Determine the (X, Y) coordinate at the center of the cell enclosing the given text.  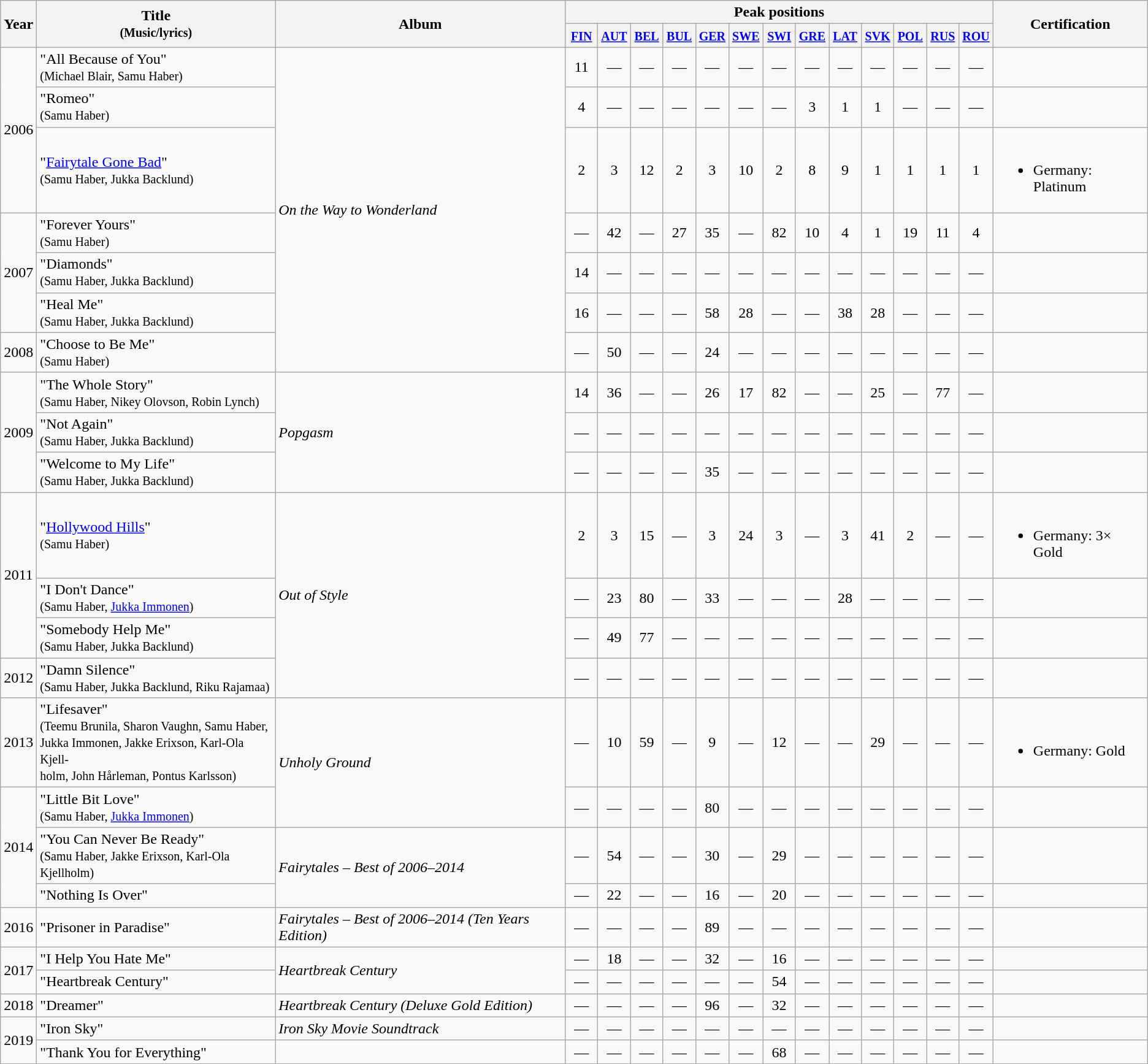
GRE (812, 36)
2016 (18, 927)
2018 (18, 1005)
Fairytales – Best of 2006–2014 (Ten Years Edition) (421, 927)
POL (910, 36)
49 (614, 638)
BUL (679, 36)
"Forever Yours" (Samu Haber) (156, 233)
"Nothing Is Over" (156, 895)
"Hollywood Hills" (Samu Haber) (156, 535)
Fairytales – Best of 2006–2014 (421, 867)
"Iron Sky" (156, 1028)
"Lifesaver" (Teemu Brunila, Sharon Vaughn, Samu Haber, Jukka Immonen, Jakke Erixson, Karl-Ola Kjell-holm, John Hårleman, Pontus Karlsson) (156, 743)
On the Way to Wonderland (421, 210)
2012 (18, 678)
42 (614, 233)
Heartbreak Century (421, 970)
"Prisoner in Paradise" (156, 927)
17 (746, 392)
27 (679, 233)
2014 (18, 848)
"Romeo" (Samu Haber) (156, 107)
Iron Sky Movie Soundtrack (421, 1028)
15 (646, 535)
"Little Bit Love" (Samu Haber, Jukka Immonen) (156, 807)
Popgasm (421, 432)
18 (614, 959)
Unholy Ground (421, 763)
68 (779, 1052)
Title (Music/lyrics) (156, 24)
"Heartbreak Century" (156, 982)
RUS (943, 36)
59 (646, 743)
33 (712, 599)
AUT (614, 36)
25 (878, 392)
"Fairytale Gone Bad" (Samu Haber, Jukka Backlund) (156, 170)
FIN (581, 36)
8 (812, 170)
"I Don't Dance" (Samu Haber, Jukka Immonen) (156, 599)
"Heal Me" (Samu Haber, Jukka Backlund) (156, 313)
23 (614, 599)
"Not Again" (Samu Haber, Jukka Backlund) (156, 432)
Germany: 3× Gold (1070, 535)
Germany: Gold (1070, 743)
BEL (646, 36)
LAT (845, 36)
ROU (976, 36)
SVK (878, 36)
22 (614, 895)
2011 (18, 575)
"Thank You for Everything" (156, 1052)
"All Because of You" (Michael Blair, Samu Haber) (156, 67)
96 (712, 1005)
GER (712, 36)
SWI (779, 36)
"Choose to Be Me" (Samu Haber) (156, 352)
2017 (18, 970)
2006 (18, 130)
"Damn Silence" (Samu Haber, Jukka Backlund, Riku Rajamaa) (156, 678)
58 (712, 313)
Peak positions (779, 12)
30 (712, 855)
Out of Style (421, 595)
Certification (1070, 24)
41 (878, 535)
2008 (18, 352)
"Welcome to My Life" (Samu Haber, Jukka Backlund) (156, 472)
Heartbreak Century (Deluxe Gold Edition) (421, 1005)
"Somebody Help Me" (Samu Haber, Jukka Backlund) (156, 638)
Germany: Platinum (1070, 170)
"You Can Never Be Ready" (Samu Haber, Jakke Erixson, Karl-Ola Kjellholm) (156, 855)
"Diamonds" (Samu Haber, Jukka Backlund) (156, 272)
50 (614, 352)
38 (845, 313)
2019 (18, 1040)
"I Help You Hate Me" (156, 959)
"The Whole Story" (Samu Haber, Nikey Olovson, Robin Lynch) (156, 392)
SWE (746, 36)
20 (779, 895)
Album (421, 24)
26 (712, 392)
2009 (18, 432)
2007 (18, 272)
Year (18, 24)
36 (614, 392)
89 (712, 927)
2013 (18, 743)
19 (910, 233)
"Dreamer" (156, 1005)
